Return the [X, Y] coordinate for the center point of the cell that contains the specified text.  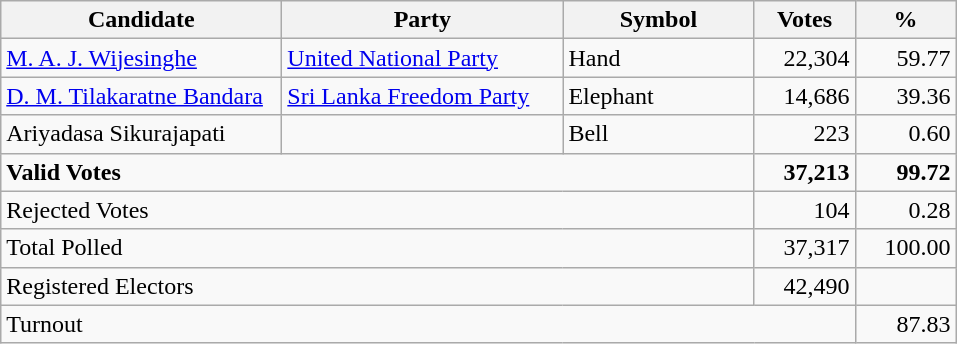
Sri Lanka Freedom Party [422, 96]
39.36 [906, 96]
Candidate [142, 20]
Turnout [428, 324]
Rejected Votes [378, 210]
22,304 [804, 58]
Votes [804, 20]
United National Party [422, 58]
Symbol [658, 20]
42,490 [804, 286]
87.83 [906, 324]
37,213 [804, 172]
99.72 [906, 172]
Total Polled [378, 248]
14,686 [804, 96]
D. M. Tilakaratne Bandara [142, 96]
Hand [658, 58]
0.28 [906, 210]
Valid Votes [378, 172]
Bell [658, 134]
59.77 [906, 58]
Registered Electors [378, 286]
Elephant [658, 96]
M. A. J. Wijesinghe [142, 58]
223 [804, 134]
104 [804, 210]
% [906, 20]
Ariyadasa Sikurajapati [142, 134]
Party [422, 20]
37,317 [804, 248]
100.00 [906, 248]
0.60 [906, 134]
